Provide the [x, y] coordinate of the cell's center where the given text is located.  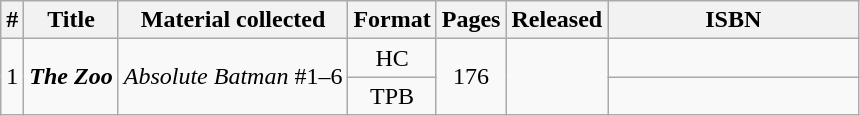
# [12, 20]
Released [557, 20]
HC [392, 58]
ISBN [734, 20]
Absolute Batman #1–6 [233, 77]
TPB [392, 96]
The Zoo [71, 77]
Material collected [233, 20]
1 [12, 77]
Title [71, 20]
Format [392, 20]
Pages [471, 20]
176 [471, 77]
